Determine the [x, y] coordinate at the center of the cell enclosing the given text.  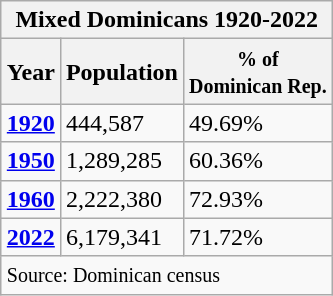
60.36% [258, 161]
1,289,285 [122, 161]
1950 [30, 161]
444,587 [122, 123]
6,179,341 [122, 237]
% ofDominican Rep. [258, 72]
Year [30, 72]
2,222,380 [122, 199]
72.93% [258, 199]
Population [122, 72]
71.72% [258, 237]
1960 [30, 199]
49.69% [258, 123]
Source: Dominican census [166, 275]
2022 [30, 237]
1920 [30, 123]
Mixed Dominicans 1920-2022 [166, 20]
